From the cell containing the given text, extract its center point as (X, Y) coordinate. 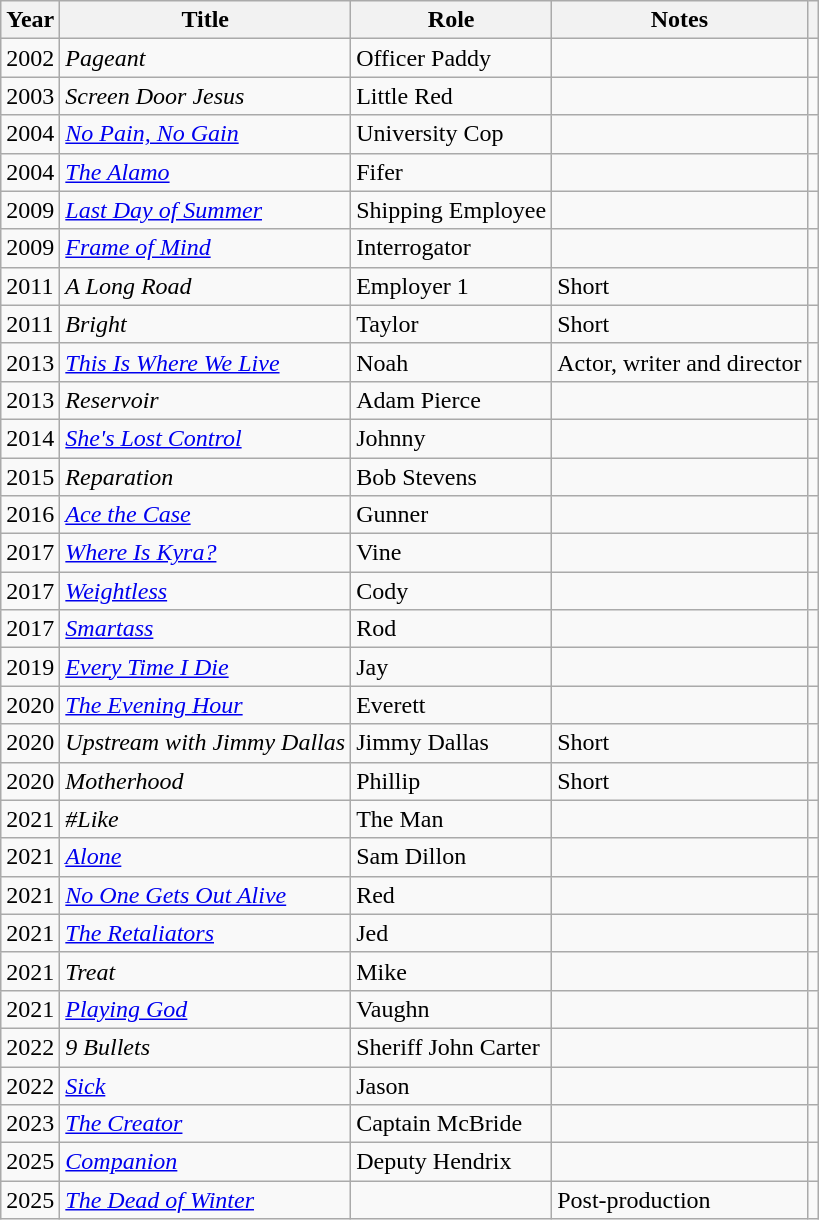
Reservoir (206, 400)
She's Lost Control (206, 438)
Interrogator (452, 248)
No One Gets Out Alive (206, 895)
Johnny (452, 438)
The Alamo (206, 172)
Vine (452, 553)
2003 (30, 96)
Gunner (452, 515)
Adam Pierce (452, 400)
The Creator (206, 1124)
Where Is Kyra? (206, 553)
Employer 1 (452, 286)
Phillip (452, 781)
University Cop (452, 134)
Everett (452, 705)
Role (452, 20)
Jimmy Dallas (452, 743)
Companion (206, 1162)
Deputy Hendrix (452, 1162)
Red (452, 895)
Upstream with Jimmy Dallas (206, 743)
Screen Door Jesus (206, 96)
Actor, writer and director (680, 362)
Sheriff John Carter (452, 1047)
Bob Stevens (452, 477)
Notes (680, 20)
Alone (206, 857)
2023 (30, 1124)
Post-production (680, 1200)
Ace the Case (206, 515)
2002 (30, 58)
#Like (206, 819)
Cody (452, 591)
Jay (452, 667)
The Evening Hour (206, 705)
Weightless (206, 591)
Pageant (206, 58)
Treat (206, 971)
2014 (30, 438)
A Long Road (206, 286)
Year (30, 20)
Captain McBride (452, 1124)
Sick (206, 1085)
Vaughn (452, 1009)
Taylor (452, 324)
The Retaliators (206, 933)
Smartass (206, 629)
Reparation (206, 477)
No Pain, No Gain (206, 134)
Playing God (206, 1009)
Jason (452, 1085)
Bright (206, 324)
Rod (452, 629)
Little Red (452, 96)
Shipping Employee (452, 210)
2019 (30, 667)
Noah (452, 362)
The Dead of Winter (206, 1200)
Jed (452, 933)
2016 (30, 515)
Motherhood (206, 781)
Officer Paddy (452, 58)
Sam Dillon (452, 857)
2015 (30, 477)
The Man (452, 819)
Last Day of Summer (206, 210)
9 Bullets (206, 1047)
This Is Where We Live (206, 362)
Title (206, 20)
Mike (452, 971)
Fifer (452, 172)
Every Time I Die (206, 667)
Frame of Mind (206, 248)
